Identify which cell holds the provided text, then report its [x, y] central coordinate. 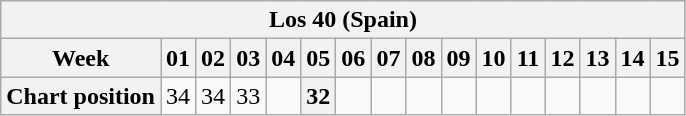
03 [248, 58]
06 [354, 58]
04 [284, 58]
11 [528, 58]
02 [214, 58]
13 [598, 58]
Los 40 (Spain) [343, 20]
01 [178, 58]
10 [494, 58]
14 [632, 58]
Chart position [81, 96]
05 [318, 58]
33 [248, 96]
09 [458, 58]
08 [424, 58]
32 [318, 96]
15 [668, 58]
Week [81, 58]
07 [388, 58]
12 [562, 58]
